Determine the [x, y] coordinate at the center of the cell enclosing the given text.  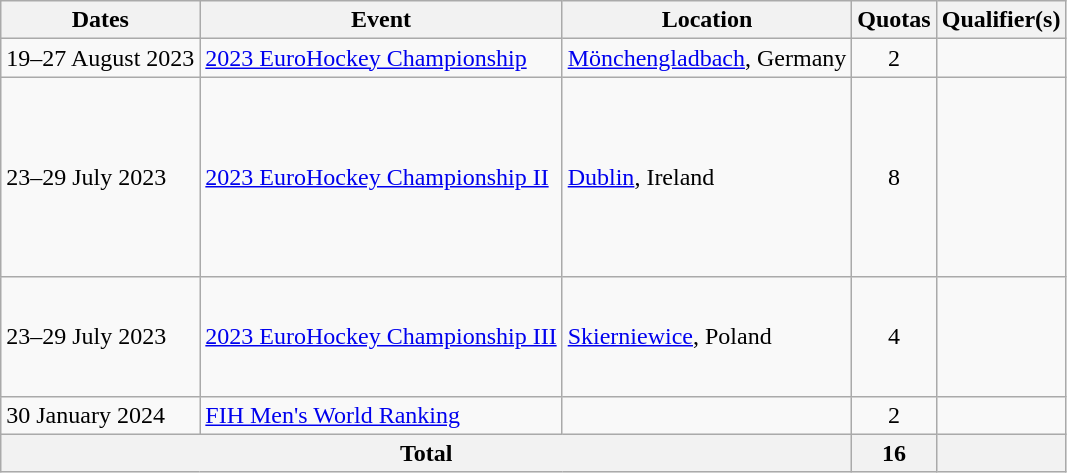
Qualifier(s) [1001, 20]
Dates [100, 20]
Skierniewice, Poland [707, 336]
Mönchengladbach, Germany [707, 58]
19–27 August 2023 [100, 58]
Event [381, 20]
Total [426, 453]
FIH Men's World Ranking [381, 415]
Location [707, 20]
2023 EuroHockey Championship II [381, 177]
16 [894, 453]
4 [894, 336]
30 January 2024 [100, 415]
8 [894, 177]
2023 EuroHockey Championship III [381, 336]
Dublin, Ireland [707, 177]
2023 EuroHockey Championship [381, 58]
Quotas [894, 20]
